Scan for the cell matching the given text and deliver its (x, y) coordinate at center. 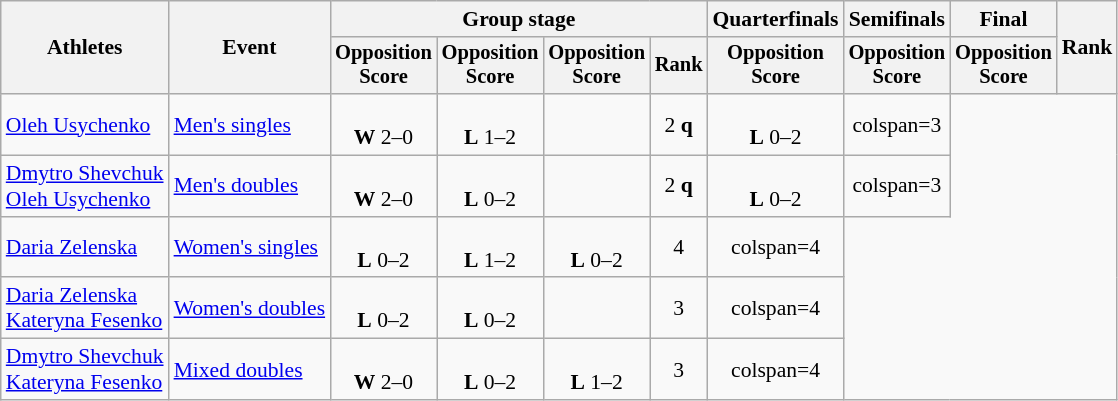
4 (679, 248)
Women's doubles (250, 308)
Oleh Usychenko (85, 124)
Event (250, 48)
Men's doubles (250, 186)
Semifinals (898, 19)
Final (1004, 19)
Daria ZelenskaKateryna Fesenko (85, 308)
Athletes (85, 48)
Quarterfinals (776, 19)
Men's singles (250, 124)
Mixed doubles (250, 370)
Daria Zelenska (85, 248)
Women's singles (250, 248)
Dmytro ShevchukKateryna Fesenko (85, 370)
Dmytro ShevchukOleh Usychenko (85, 186)
Group stage (518, 19)
